Identify which cell holds the provided text, then report its (x, y) central coordinate. 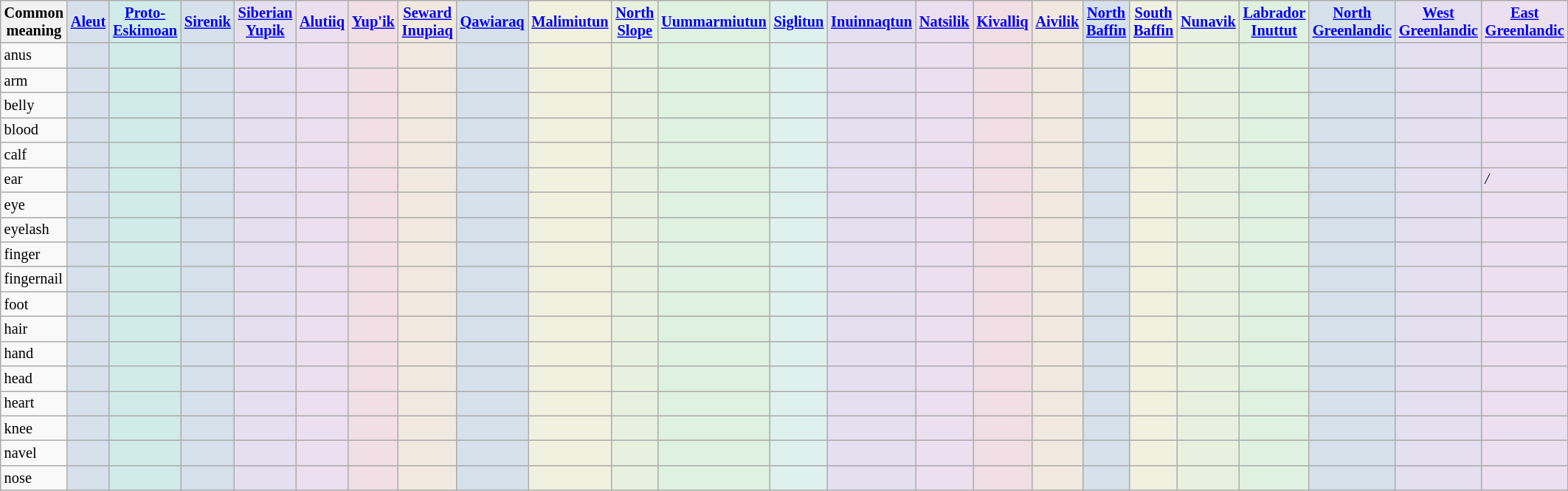
Uummarmiutun (714, 21)
ear (34, 179)
Nunavik (1208, 21)
arm (34, 80)
Natsilik (944, 21)
North Greenlandic (1352, 21)
Siberian Yupik (266, 21)
Qawiaraq (493, 21)
eye (34, 205)
Inuinnaqtun (871, 21)
eyelash (34, 230)
hair (34, 329)
fingernail (34, 279)
head (34, 379)
Labrador Inuttut (1274, 21)
North Baffin (1106, 21)
Malimiutun (570, 21)
blood (34, 130)
finger (34, 254)
navel (34, 453)
Siglitun (799, 21)
hand (34, 354)
nose (34, 478)
Proto-Eskimoan (145, 21)
North Slope (635, 21)
knee (34, 428)
Sirenik (208, 21)
Common meaning (34, 21)
West Greenlandic (1439, 21)
Kivalliq (1003, 21)
Yup'ik (373, 21)
heart (34, 403)
East Greenlandic (1524, 21)
calf (34, 155)
South Baffin (1153, 21)
foot (34, 304)
Aleut (89, 21)
Alutiiq (322, 21)
Seward Inupiaq (428, 21)
anus (34, 55)
Aivilik (1057, 21)
belly (34, 105)
/ (1524, 179)
